Locate the cell with the specified text and output its (X, Y) center coordinate. 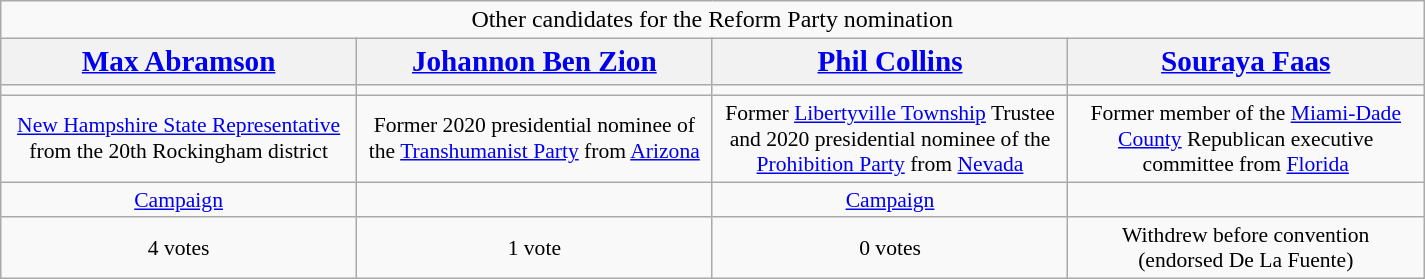
1 vote (534, 248)
Other candidates for the Reform Party nomination (712, 20)
Souraya Faas (1246, 62)
New Hampshire State Representative from the 20th Rockingham district (179, 138)
Former Libertyville Township Trustee and 2020 presidential nominee of the Prohibition Party from Nevada (890, 138)
4 votes (179, 248)
Former member of the Miami-Dade County Republican executive committee from Florida (1246, 138)
Withdrew before convention(endorsed De La Fuente) (1246, 248)
0 votes (890, 248)
Former 2020 presidential nominee of the Transhumanist Party from Arizona (534, 138)
Johannon Ben Zion (534, 62)
Phil Collins (890, 62)
Max Abramson (179, 62)
